Provide the (X, Y) coordinate of the cell's center where the given text is located.  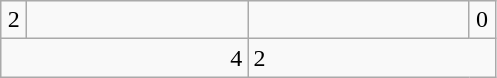
4 (124, 58)
0 (482, 20)
